Scan for the cell matching the given text and deliver its [x, y] coordinate at center. 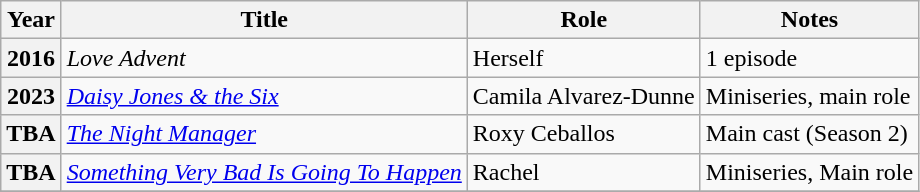
Title [264, 20]
Something Very Bad Is Going To Happen [264, 172]
Love Advent [264, 58]
The Night Manager [264, 134]
Role [584, 20]
2016 [31, 58]
Miniseries, Main role [809, 172]
1 episode [809, 58]
Miniseries, main role [809, 96]
Notes [809, 20]
Year [31, 20]
2023 [31, 96]
Camila Alvarez-Dunne [584, 96]
Herself [584, 58]
Daisy Jones & the Six [264, 96]
Rachel [584, 172]
Main cast (Season 2) [809, 134]
Roxy Ceballos [584, 134]
